Pinpoint the cell where the given text exists, returning its [X, Y] midpoint coordinate. 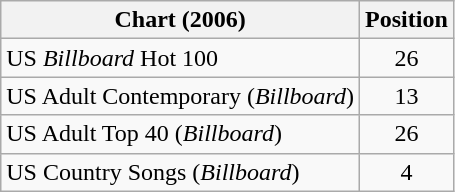
US Billboard Hot 100 [180, 58]
US Adult Top 40 (Billboard) [180, 134]
Position [407, 20]
US Country Songs (Billboard) [180, 172]
Chart (2006) [180, 20]
US Adult Contemporary (Billboard) [180, 96]
4 [407, 172]
13 [407, 96]
